Detect which cell encompasses the target text, then output its (x, y) center coordinate. 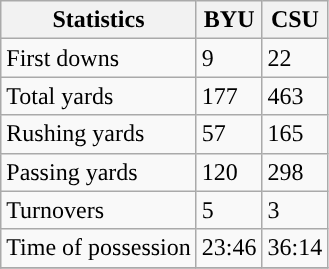
Time of possession (99, 248)
3 (295, 210)
9 (229, 58)
165 (295, 134)
120 (229, 172)
Total yards (99, 96)
298 (295, 172)
23:46 (229, 248)
CSU (295, 20)
177 (229, 96)
463 (295, 96)
57 (229, 134)
36:14 (295, 248)
Statistics (99, 20)
First downs (99, 58)
Turnovers (99, 210)
5 (229, 210)
BYU (229, 20)
22 (295, 58)
Passing yards (99, 172)
Rushing yards (99, 134)
